Detect which cell encompasses the target text, then output its [x, y] center coordinate. 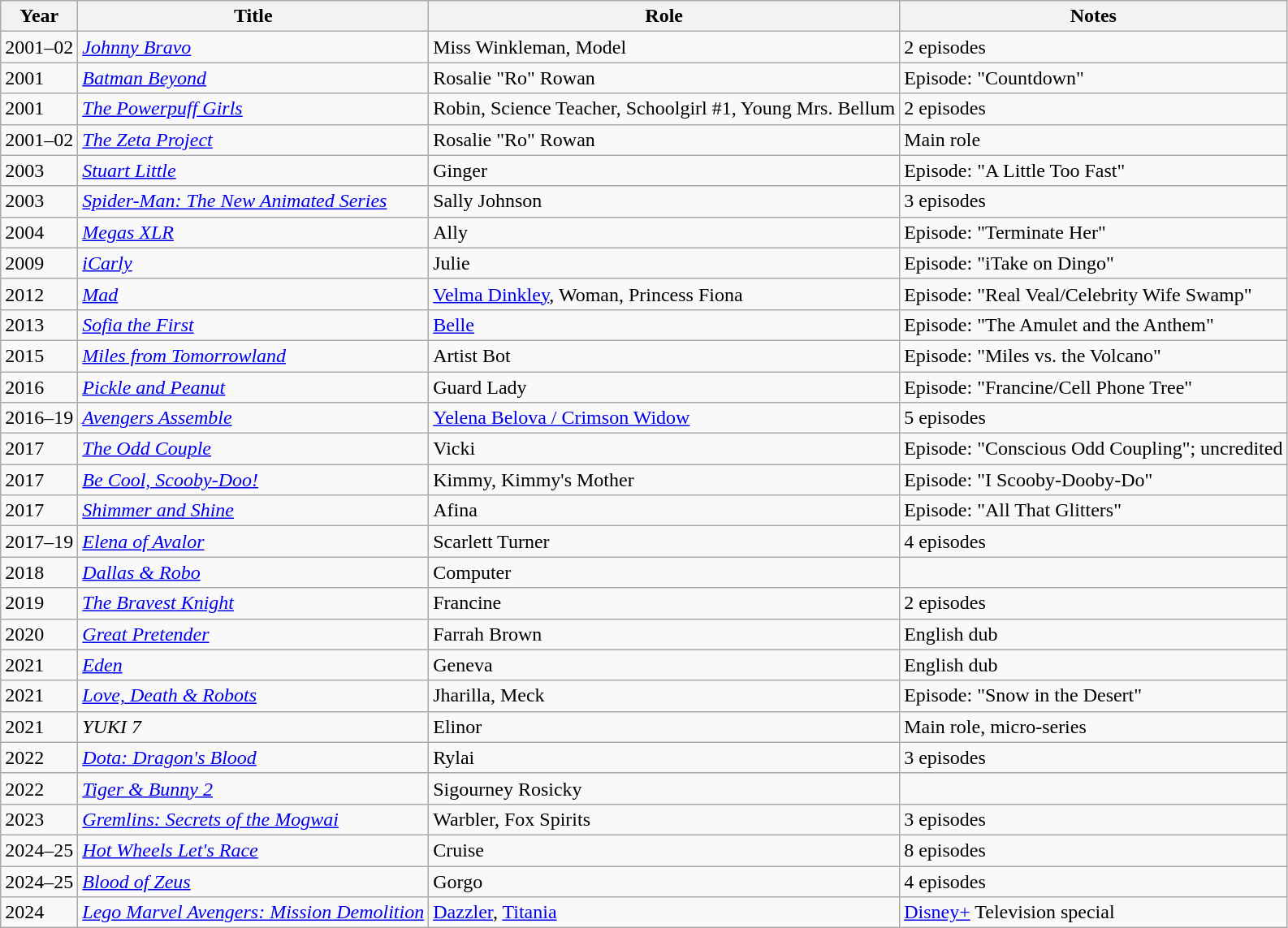
5 episodes [1093, 418]
Velma Dinkley, Woman, Princess Fiona [664, 294]
Episode: "Real Veal/Celebrity Wife Swamp" [1093, 294]
Sigourney Rosicky [664, 788]
2018 [39, 572]
The Bravest Knight [253, 603]
Dota: Dragon's Blood [253, 758]
Warbler, Fox Spirits [664, 819]
Miles from Tomorrowland [253, 356]
Mad [253, 294]
Eden [253, 665]
Guard Lady [664, 387]
Episode: "Francine/Cell Phone Tree" [1093, 387]
2020 [39, 634]
Belle [664, 325]
Be Cool, Scooby-Doo! [253, 480]
Shimmer and Shine [253, 511]
Computer [664, 572]
Title [253, 16]
Ally [664, 232]
2004 [39, 232]
Tiger & Bunny 2 [253, 788]
Stuart Little [253, 170]
Episode: "A Little Too Fast" [1093, 170]
Episode: "Terminate Her" [1093, 232]
Episode: "Miles vs. the Volcano" [1093, 356]
Johnny Bravo [253, 47]
Dazzler, Titania [664, 913]
Episode: "Conscious Odd Coupling"; uncredited [1093, 449]
Artist Bot [664, 356]
Episode: "All That Glitters" [1093, 511]
Role [664, 16]
2024 [39, 913]
Elena of Avalor [253, 542]
Farrah Brown [664, 634]
2016–19 [39, 418]
Gorgo [664, 881]
Main role, micro-series [1093, 727]
Disney+ Television special [1093, 913]
Scarlett Turner [664, 542]
Francine [664, 603]
2016 [39, 387]
2015 [39, 356]
The Powerpuff Girls [253, 109]
iCarly [253, 263]
Spider-Man: The New Animated Series [253, 201]
2013 [39, 325]
Sofia the First [253, 325]
2019 [39, 603]
2017–19 [39, 542]
Miss Winkleman, Model [664, 47]
Batman Beyond [253, 78]
Ginger [664, 170]
Notes [1093, 16]
Great Pretender [253, 634]
2012 [39, 294]
Yelena Belova / Crimson Widow [664, 418]
Avengers Assemble [253, 418]
Gremlins: Secrets of the Mogwai [253, 819]
Rylai [664, 758]
Episode: "Snow in the Desert" [1093, 696]
Jharilla, Meck [664, 696]
Episode: "Countdown" [1093, 78]
Robin, Science Teacher, Schoolgirl #1, Young Mrs. Bellum [664, 109]
Lego Marvel Avengers: Mission Demolition [253, 913]
Geneva [664, 665]
Elinor [664, 727]
Love, Death & Robots [253, 696]
Dallas & Robo [253, 572]
Megas XLR [253, 232]
Pickle and Peanut [253, 387]
YUKI 7 [253, 727]
The Zeta Project [253, 140]
Sally Johnson [664, 201]
Episode: "I Scooby-Dooby-Do" [1093, 480]
Afina [664, 511]
Main role [1093, 140]
Vicki [664, 449]
The Odd Couple [253, 449]
Julie [664, 263]
Blood of Zeus [253, 881]
Cruise [664, 850]
Year [39, 16]
Hot Wheels Let's Race [253, 850]
8 episodes [1093, 850]
Kimmy, Kimmy's Mother [664, 480]
Episode: "The Amulet and the Anthem" [1093, 325]
Episode: "iTake on Dingo" [1093, 263]
2009 [39, 263]
2023 [39, 819]
